Identify which cell holds the provided text, then report its (X, Y) central coordinate. 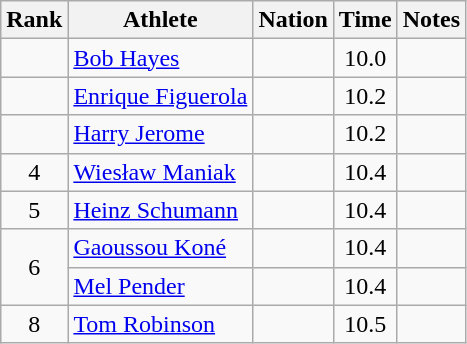
Athlete (160, 20)
10.5 (365, 324)
4 (34, 172)
Bob Hayes (160, 58)
Mel Pender (160, 286)
Rank (34, 20)
6 (34, 267)
Tom Robinson (160, 324)
5 (34, 210)
8 (34, 324)
Time (365, 20)
Enrique Figuerola (160, 96)
Harry Jerome (160, 134)
10.0 (365, 58)
Heinz Schumann (160, 210)
Nation (293, 20)
Gaoussou Koné (160, 248)
Notes (431, 20)
Wiesław Maniak (160, 172)
